From the cell containing the given text, extract its center point as (x, y) coordinate. 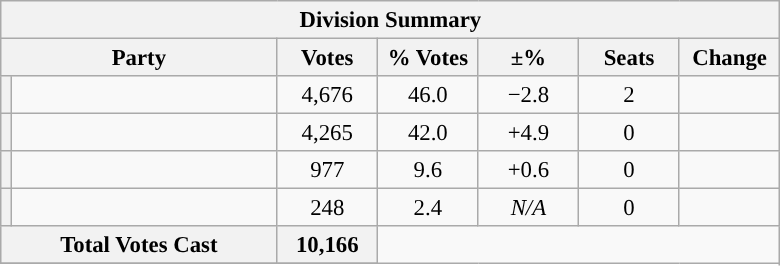
4,676 (328, 95)
10,166 (328, 245)
% Votes (428, 58)
+0.6 (528, 170)
±% (528, 58)
977 (328, 170)
Change (730, 58)
46.0 (428, 95)
2.4 (428, 208)
Party (139, 58)
248 (328, 208)
N/A (528, 208)
Division Summary (390, 20)
9.6 (428, 170)
−2.8 (528, 95)
Total Votes Cast (139, 245)
4,265 (328, 133)
2 (630, 95)
+4.9 (528, 133)
Seats (630, 58)
Votes (328, 58)
42.0 (428, 133)
